Find where the given text appears and provide that cell's center as (x, y) coordinate. 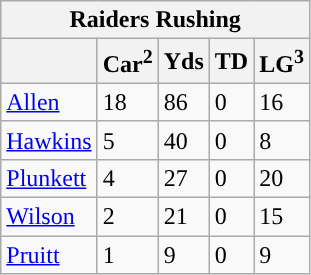
4 (128, 178)
15 (282, 217)
5 (128, 140)
Allen (49, 102)
Wilson (49, 217)
Car2 (128, 62)
2 (128, 217)
Plunkett (49, 178)
1 (128, 255)
Pruitt (49, 255)
Hawkins (49, 140)
Raiders Rushing (156, 20)
16 (282, 102)
TD (231, 62)
27 (184, 178)
86 (184, 102)
18 (128, 102)
21 (184, 217)
8 (282, 140)
Yds (184, 62)
40 (184, 140)
20 (282, 178)
LG3 (282, 62)
